Capture the cell that displays the provided text and extract its [x, y] central coordinate. 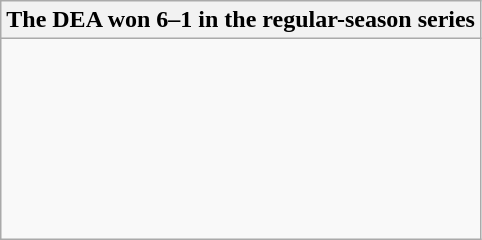
The DEA won 6–1 in the regular-season series [241, 20]
